Find where the given text appears and provide that cell's center as (x, y) coordinate. 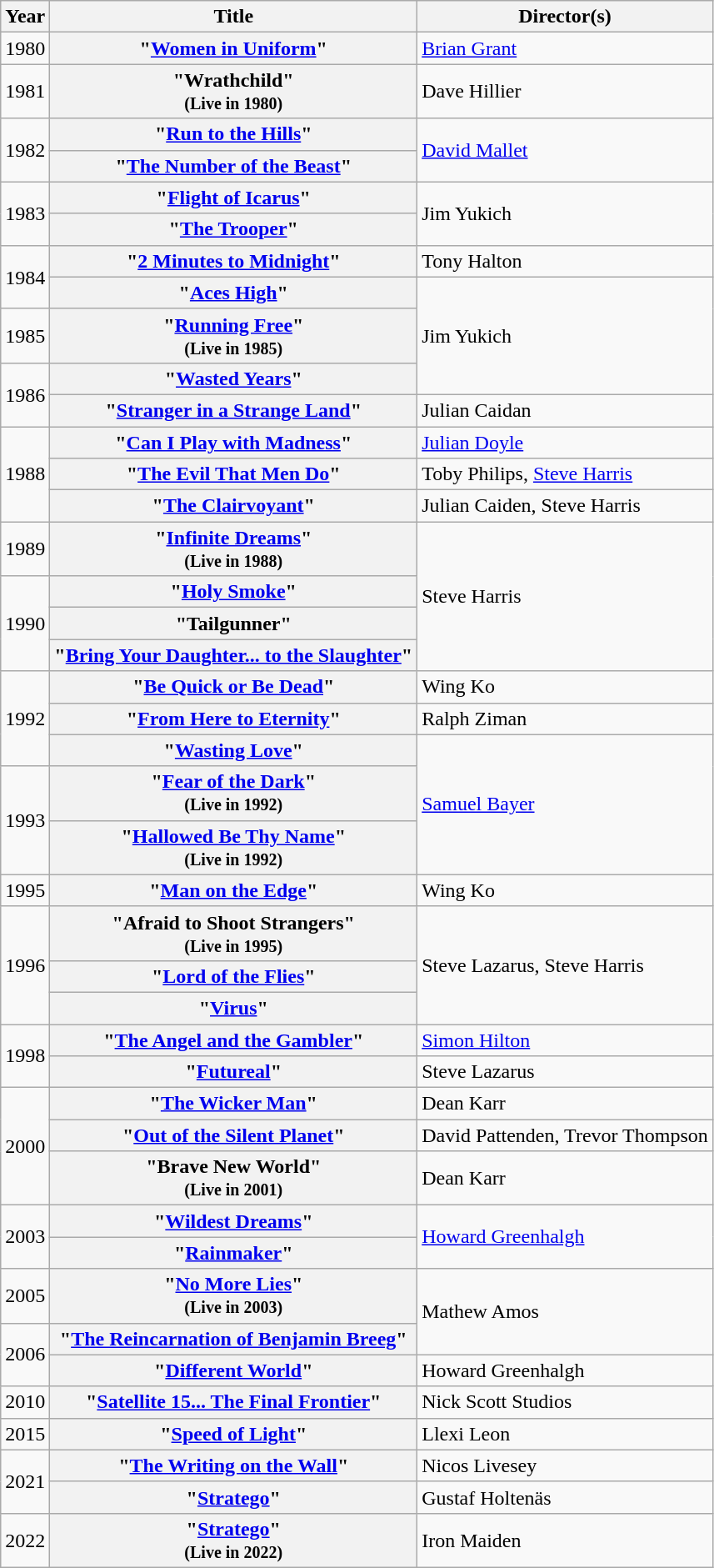
Nicos Livesey (565, 1465)
1982 (25, 150)
Tony Halton (565, 261)
"Wildest Dreams" (233, 1221)
"Wasting Love" (233, 750)
Dave Hillier (565, 92)
2005 (25, 1295)
Iron Maiden (565, 1540)
"Women in Uniform" (233, 48)
"Brave New World" (Live in 2001) (233, 1179)
"Lord of the Flies" (233, 976)
1983 (25, 213)
2021 (25, 1481)
"Rainmaker" (233, 1253)
1985 (25, 335)
"Be Quick or Be Dead" (233, 687)
Steve Lazarus (565, 1072)
Julian Caidan (565, 410)
"Futureal" (233, 1072)
Director(s) (565, 17)
1990 (25, 624)
"Aces High" (233, 293)
Year (25, 17)
"Run to the Hills" (233, 134)
"Man on the Edge" (233, 890)
Llexi Leon (565, 1434)
2006 (25, 1355)
"Out of the Silent Planet" (233, 1135)
"The Clairvoyant" (233, 506)
"From Here to Eternity" (233, 719)
"Can I Play with Madness" (233, 443)
"Bring Your Daughter... to the Slaughter" (233, 655)
Steve Lazarus, Steve Harris (565, 965)
"Wrathchild" (Live in 1980) (233, 92)
Brian Grant (565, 48)
Mathew Amos (565, 1312)
Julian Doyle (565, 443)
"Stratego" (233, 1497)
1998 (25, 1055)
1986 (25, 394)
1988 (25, 474)
1981 (25, 92)
"Tailgunner" (233, 624)
"2 Minutes to Midnight" (233, 261)
"Speed of Light" (233, 1434)
"Different World" (233, 1370)
"The Evil That Men Do" (233, 474)
David Pattenden, Trevor Thompson (565, 1135)
"Stranger in a Strange Land" (233, 410)
"The Angel and the Gambler" (233, 1039)
"No More Lies" (Live in 2003) (233, 1295)
1993 (25, 820)
"Running Free" (Live in 1985) (233, 335)
Simon Hilton (565, 1039)
"The Reincarnation of Benjamin Breeg" (233, 1339)
"Fear of the Dark" (Live in 1992) (233, 794)
"The Wicker Man" (233, 1104)
"Flight of Icarus" (233, 198)
"Afraid to Shoot Strangers" (Live in 1995) (233, 934)
"Holy Smoke" (233, 592)
"The Trooper" (233, 229)
David Mallet (565, 150)
1980 (25, 48)
2000 (25, 1147)
"Satellite 15... The Final Frontier" (233, 1402)
Steve Harris (565, 597)
Title (233, 17)
Julian Caiden, Steve Harris (565, 506)
"Hallowed Be Thy Name" (Live in 1992) (233, 847)
2010 (25, 1402)
Toby Philips, Steve Harris (565, 474)
"Stratego" (Live in 2022) (233, 1540)
Nick Scott Studios (565, 1402)
"The Number of the Beast" (233, 166)
Ralph Ziman (565, 719)
1989 (25, 549)
"The Writing on the Wall" (233, 1465)
1984 (25, 277)
1996 (25, 965)
"Virus" (233, 1008)
Samuel Bayer (565, 804)
"Wasted Years" (233, 378)
2015 (25, 1434)
"Infinite Dreams" (Live in 1988) (233, 549)
2022 (25, 1540)
1995 (25, 890)
Gustaf Holtenäs (565, 1497)
2003 (25, 1237)
1992 (25, 719)
